Pinpoint the cell where the given text exists, returning its (x, y) midpoint coordinate. 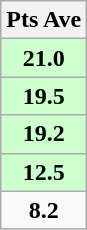
8.2 (44, 210)
Pts Ave (44, 20)
21.0 (44, 58)
19.2 (44, 134)
19.5 (44, 96)
12.5 (44, 172)
